Detect which cell encompasses the target text, then output its (x, y) center coordinate. 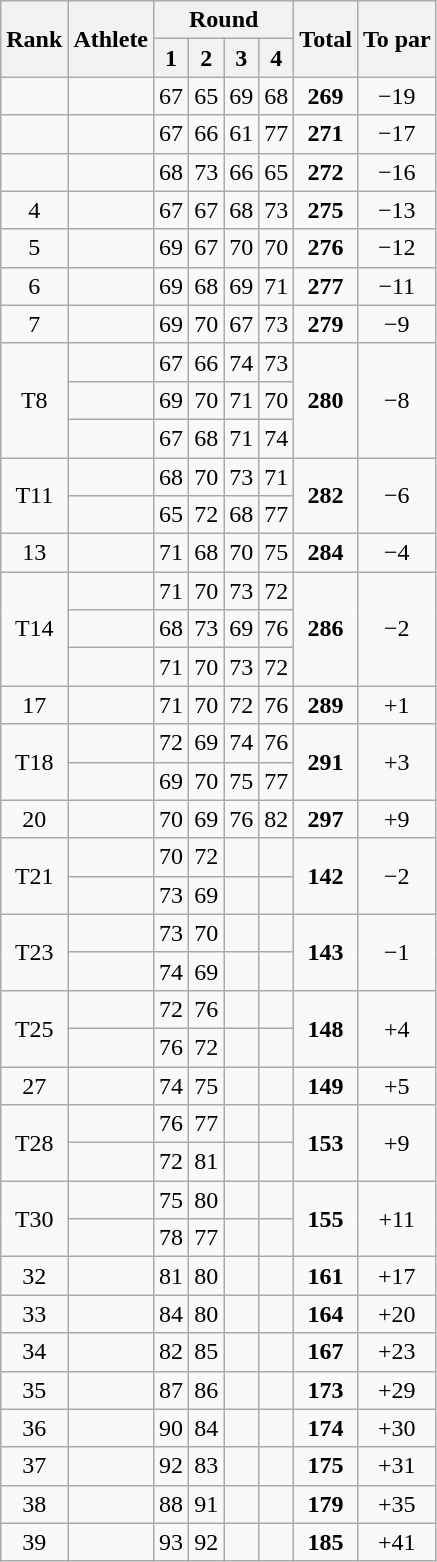
90 (172, 1428)
93 (172, 1542)
Total (326, 39)
−9 (396, 324)
T25 (34, 1028)
155 (326, 1219)
3 (242, 58)
+4 (396, 1028)
32 (34, 1276)
88 (172, 1504)
+30 (396, 1428)
289 (326, 705)
T8 (34, 400)
85 (206, 1352)
87 (172, 1390)
164 (326, 1314)
+1 (396, 705)
17 (34, 705)
173 (326, 1390)
7 (34, 324)
284 (326, 553)
78 (172, 1238)
+35 (396, 1504)
T30 (34, 1219)
269 (326, 96)
+5 (396, 1085)
27 (34, 1085)
T23 (34, 952)
291 (326, 762)
T28 (34, 1143)
+17 (396, 1276)
+3 (396, 762)
37 (34, 1466)
T21 (34, 876)
T14 (34, 629)
+41 (396, 1542)
142 (326, 876)
153 (326, 1143)
−17 (396, 134)
286 (326, 629)
Athlete (111, 39)
T18 (34, 762)
+31 (396, 1466)
To par (396, 39)
143 (326, 952)
185 (326, 1542)
167 (326, 1352)
33 (34, 1314)
+20 (396, 1314)
2 (206, 58)
282 (326, 496)
−8 (396, 400)
13 (34, 553)
−16 (396, 172)
174 (326, 1428)
Round (224, 20)
61 (242, 134)
35 (34, 1390)
+11 (396, 1219)
279 (326, 324)
148 (326, 1028)
36 (34, 1428)
−13 (396, 210)
280 (326, 400)
271 (326, 134)
277 (326, 286)
86 (206, 1390)
5 (34, 248)
276 (326, 248)
34 (34, 1352)
83 (206, 1466)
6 (34, 286)
149 (326, 1085)
39 (34, 1542)
272 (326, 172)
38 (34, 1504)
+23 (396, 1352)
+29 (396, 1390)
161 (326, 1276)
−1 (396, 952)
1 (172, 58)
175 (326, 1466)
T11 (34, 496)
179 (326, 1504)
20 (34, 819)
−19 (396, 96)
Rank (34, 39)
297 (326, 819)
91 (206, 1504)
−12 (396, 248)
−4 (396, 553)
−6 (396, 496)
275 (326, 210)
−11 (396, 286)
